Capture the cell that displays the provided text and extract its [x, y] central coordinate. 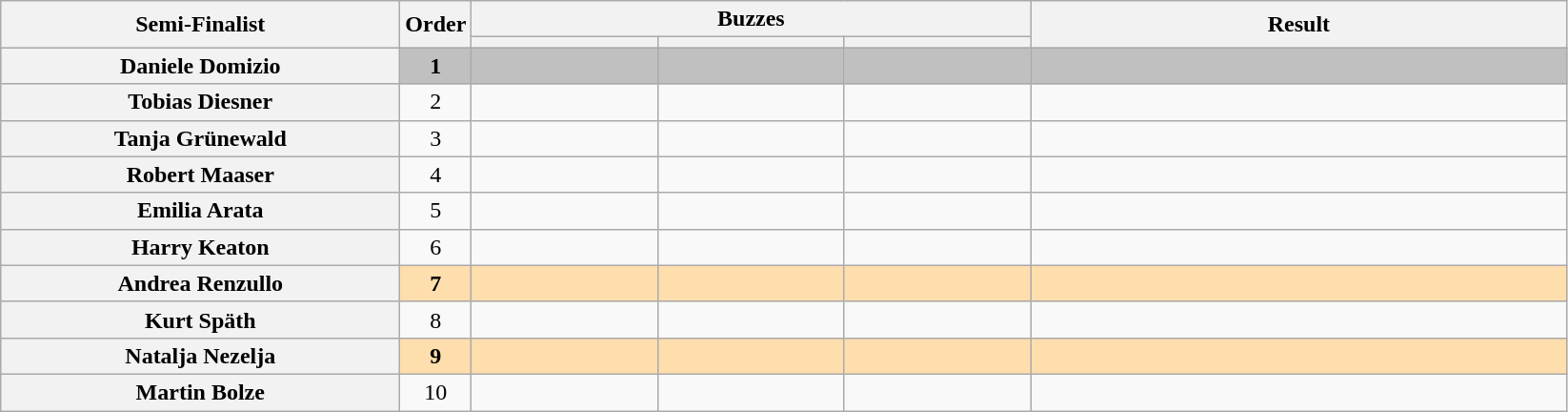
Robert Maaser [200, 175]
9 [436, 356]
Andrea Renzullo [200, 283]
Harry Keaton [200, 247]
Martin Bolze [200, 392]
Natalja Nezelja [200, 356]
Order [436, 25]
Tanja Grünewald [200, 138]
5 [436, 211]
8 [436, 319]
Tobias Diesner [200, 102]
10 [436, 392]
Daniele Domizio [200, 66]
3 [436, 138]
4 [436, 175]
Semi-Finalist [200, 25]
Emilia Arata [200, 211]
Result [1299, 25]
6 [436, 247]
Buzzes [751, 19]
2 [436, 102]
7 [436, 283]
1 [436, 66]
Kurt Späth [200, 319]
